Return (x, y) of the center of cell containing provided text 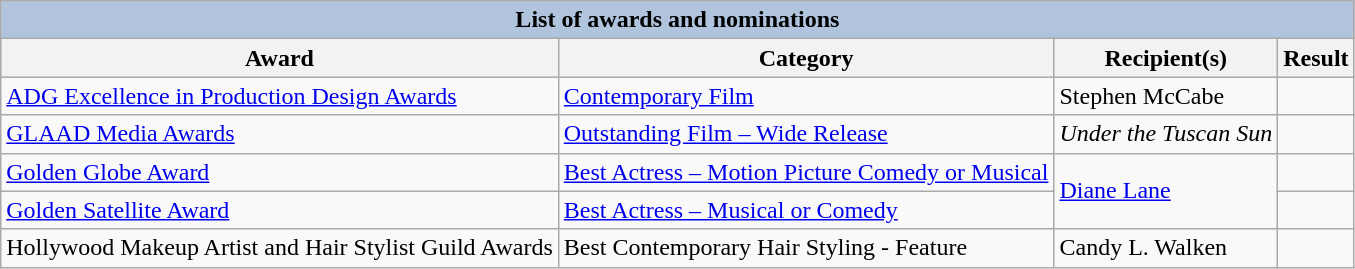
ADG Excellence in Production Design Awards (280, 96)
Best Actress – Motion Picture Comedy or Musical (806, 172)
Diane Lane (1166, 191)
Outstanding Film – Wide Release (806, 134)
List of awards and nominations (678, 20)
Under the Tuscan Sun (1166, 134)
Best Actress – Musical or Comedy (806, 210)
Award (280, 58)
Best Contemporary Hair Styling - Feature (806, 248)
Category (806, 58)
Contemporary Film (806, 96)
Golden Satellite Award (280, 210)
Result (1316, 58)
Hollywood Makeup Artist and Hair Stylist Guild Awards (280, 248)
Candy L. Walken (1166, 248)
Recipient(s) (1166, 58)
Stephen McCabe (1166, 96)
Golden Globe Award (280, 172)
GLAAD Media Awards (280, 134)
